Return (x, y) of the center of cell containing provided text 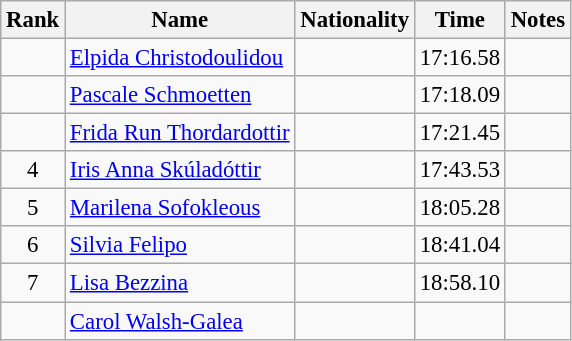
18:41.04 (460, 245)
5 (33, 208)
Rank (33, 20)
7 (33, 283)
17:43.53 (460, 170)
18:58.10 (460, 283)
Time (460, 20)
Lisa Bezzina (180, 283)
Frida Run Thordardottir (180, 133)
Notes (538, 20)
Elpida Christodoulidou (180, 58)
Pascale Schmoetten (180, 95)
17:16.58 (460, 58)
Silvia Felipo (180, 245)
Nationality (354, 20)
6 (33, 245)
Iris Anna Skúladóttir (180, 170)
Marilena Sofokleous (180, 208)
4 (33, 170)
17:18.09 (460, 95)
Name (180, 20)
17:21.45 (460, 133)
18:05.28 (460, 208)
Carol Walsh-Galea (180, 321)
